Output the [x, y] coordinate of the center of the cell containing the given text.  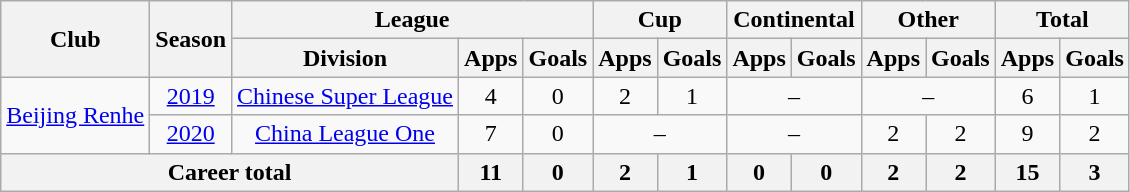
4 [491, 96]
Season [191, 39]
Cup [660, 20]
China League One [346, 134]
2020 [191, 134]
Continental [794, 20]
2019 [191, 96]
15 [1027, 172]
Chinese Super League [346, 96]
Career total [230, 172]
Beijing Renhe [76, 115]
6 [1027, 96]
11 [491, 172]
7 [491, 134]
League [412, 20]
Division [346, 58]
Other [928, 20]
3 [1095, 172]
9 [1027, 134]
Total [1062, 20]
Club [76, 39]
